Return the (x, y) coordinate for the center point of the cell that contains the specified text.  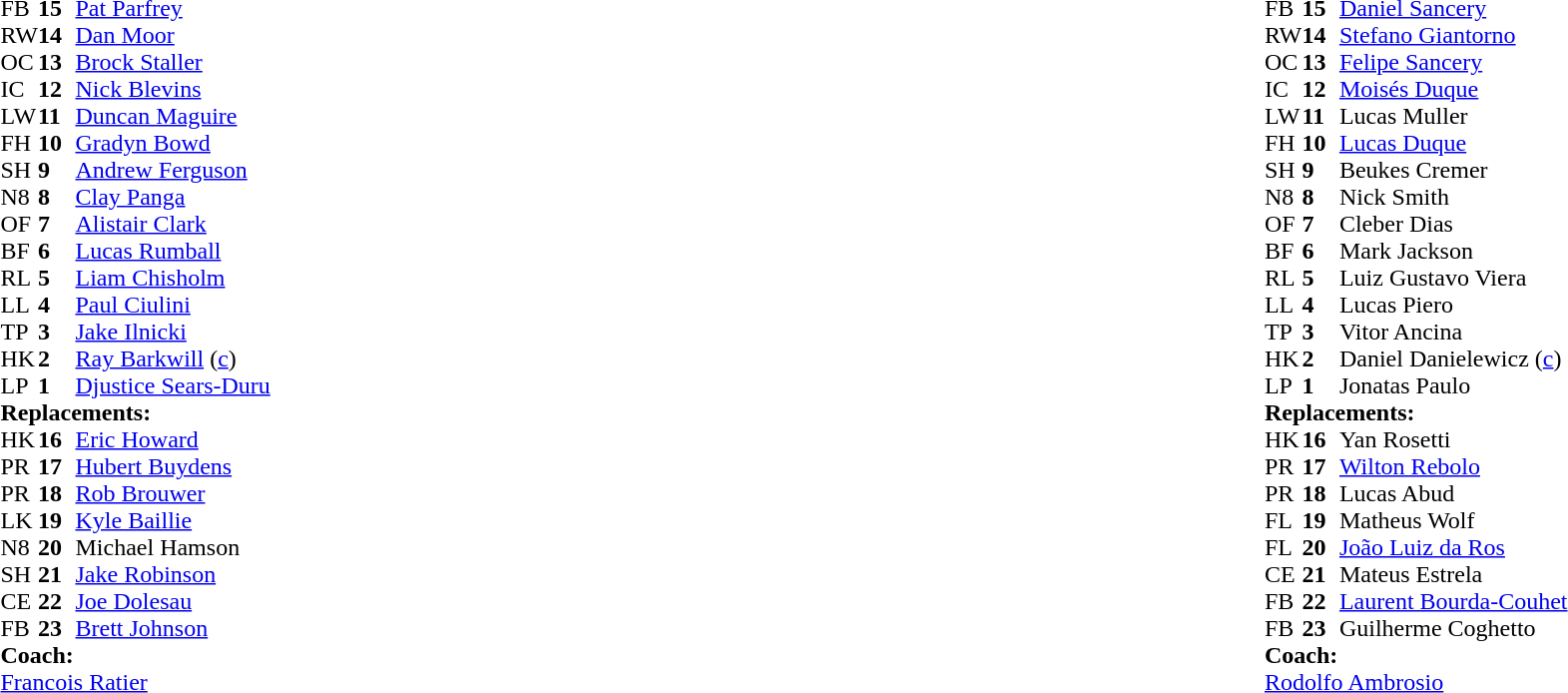
Eric Howard (174, 439)
Jonatas Paulo (1453, 385)
Paul Ciulini (174, 306)
Vitor Ancina (1453, 332)
Mateus Estrela (1453, 575)
Kyle Baillie (174, 521)
Daniel Danielewicz (c) (1453, 359)
Alistair Clark (174, 224)
Clay Panga (174, 198)
Stefano Giantorno (1453, 36)
Brett Johnson (174, 629)
Joe Dolesau (174, 601)
LK (19, 521)
Lucas Abud (1453, 493)
Yan Rosetti (1453, 439)
Matheus Wolf (1453, 521)
Lucas Duque (1453, 144)
Andrew Ferguson (174, 170)
Cleber Dias (1453, 224)
Guilherme Coghetto (1453, 629)
Hubert Buydens (174, 467)
Gradyn Bowd (174, 144)
Jake Robinson (174, 575)
Ray Barkwill (c) (174, 359)
Lucas Muller (1453, 116)
Felipe Sancery (1453, 62)
Duncan Maguire (174, 116)
Moisés Duque (1453, 90)
Luiz Gustavo Viera (1453, 278)
Dan Moor (174, 36)
Liam Chisholm (174, 278)
Jake Ilnicki (174, 332)
Mark Jackson (1453, 252)
Nick Smith (1453, 198)
Rob Brouwer (174, 493)
Lucas Piero (1453, 306)
Lucas Rumball (174, 252)
Wilton Rebolo (1453, 467)
Beukes Cremer (1453, 170)
Michael Hamson (174, 547)
Nick Blevins (174, 90)
Laurent Bourda-Couhet (1453, 601)
Brock Staller (174, 62)
Djustice Sears-Duru (174, 385)
João Luiz da Ros (1453, 547)
